Determine the (x, y) coordinate at the center of the cell enclosing the given text.  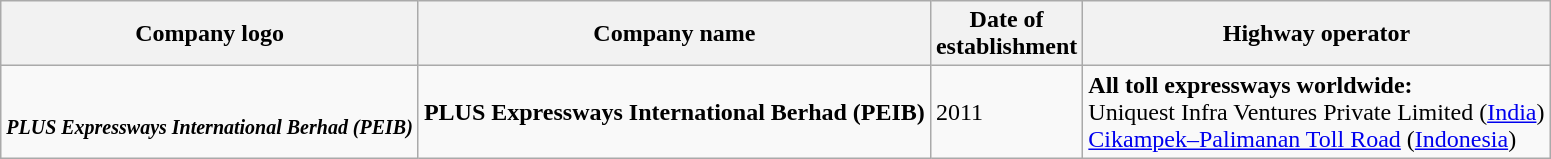
Highway operator (1316, 34)
Company logo (210, 34)
All toll expressways worldwide:Uniquest Infra Ventures Private Limited (India)Cikampek–Palimanan Toll Road (Indonesia) (1316, 112)
Date ofestablishment (1006, 34)
Company name (674, 34)
2011 (1006, 112)
